Capture the cell that displays the provided text and extract its [X, Y] central coordinate. 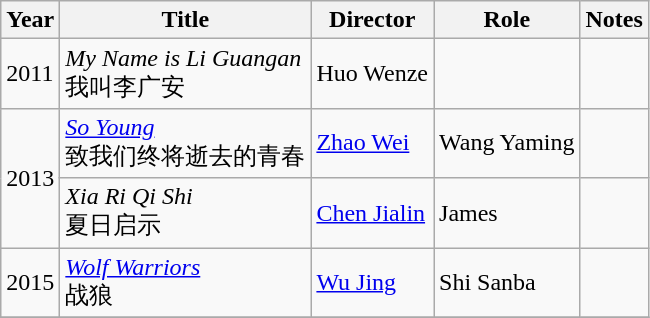
Chen Jialin [372, 213]
Zhao Wei [372, 143]
James [507, 213]
Notes [614, 20]
Title [186, 20]
Role [507, 20]
2013 [30, 178]
Wang Yaming [507, 143]
Director [372, 20]
Year [30, 20]
My Name is Li Guangan我叫李广安 [186, 74]
Wu Jing [372, 283]
Xia Ri Qi Shi夏日启示 [186, 213]
2011 [30, 74]
Shi Sanba [507, 283]
Wolf Warriors战狼 [186, 283]
So Young致我们终将逝去的青春 [186, 143]
Huo Wenze [372, 74]
2015 [30, 283]
